Provide the (X, Y) coordinate of the cell's center where the given text is located.  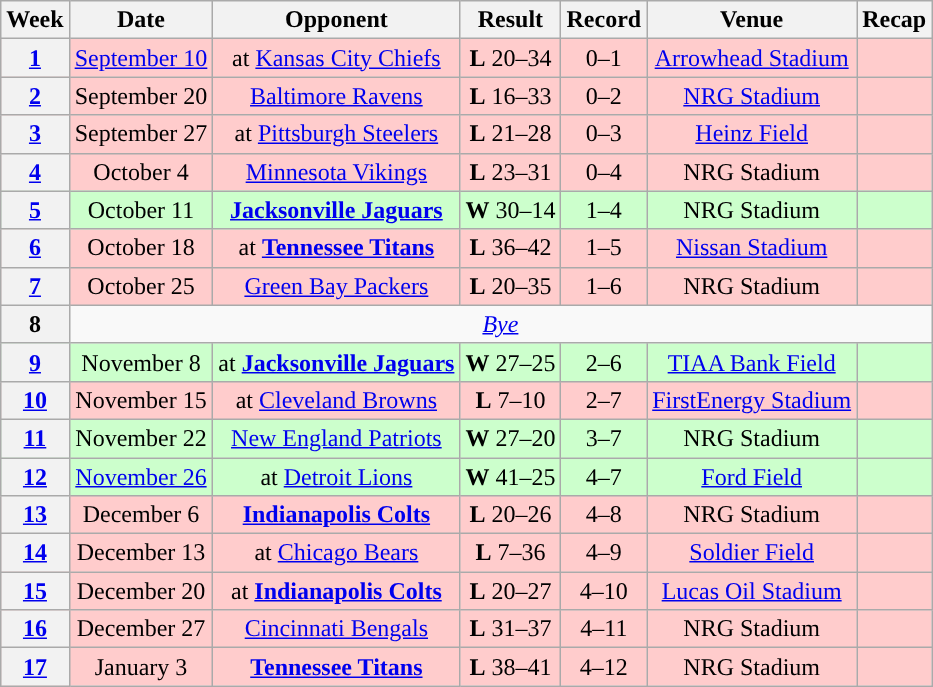
October 11 (141, 210)
Arrowhead Stadium (752, 58)
FirstEnergy Stadium (752, 400)
4–8 (604, 515)
5 (35, 210)
13 (35, 515)
12 (35, 477)
L 23–31 (510, 172)
at Cleveland Browns (336, 400)
January 3 (141, 667)
L 7–10 (510, 400)
4–10 (604, 591)
Baltimore Ravens (336, 96)
Green Bay Packers (336, 286)
October 18 (141, 248)
Indianapolis Colts (336, 515)
Venue (752, 20)
Nissan Stadium (752, 248)
at Jacksonville Jaguars (336, 362)
4 (35, 172)
4–12 (604, 667)
W 27–20 (510, 438)
0–4 (604, 172)
1–6 (604, 286)
Opponent (336, 20)
L 16–33 (510, 96)
September 20 (141, 96)
0–3 (604, 134)
October 4 (141, 172)
1–5 (604, 248)
Recap (894, 20)
Week (35, 20)
L 21–28 (510, 134)
0–2 (604, 96)
17 (35, 667)
4–9 (604, 553)
2–6 (604, 362)
3–7 (604, 438)
4–11 (604, 629)
15 (35, 591)
Tennessee Titans (336, 667)
September 27 (141, 134)
TIAA Bank Field (752, 362)
L 20–35 (510, 286)
December 20 (141, 591)
Record (604, 20)
10 (35, 400)
2 (35, 96)
L 36–42 (510, 248)
1 (35, 58)
Minnesota Vikings (336, 172)
September 10 (141, 58)
Result (510, 20)
at Pittsburgh Steelers (336, 134)
L 38–41 (510, 667)
0–1 (604, 58)
9 (35, 362)
16 (35, 629)
L 20–26 (510, 515)
Bye (500, 324)
14 (35, 553)
at Kansas City Chiefs (336, 58)
at Indianapolis Colts (336, 591)
at Chicago Bears (336, 553)
W 30–14 (510, 210)
November 22 (141, 438)
November 15 (141, 400)
December 6 (141, 515)
Jacksonville Jaguars (336, 210)
2–7 (604, 400)
November 8 (141, 362)
Ford Field (752, 477)
W 27–25 (510, 362)
December 27 (141, 629)
October 25 (141, 286)
L 20–27 (510, 591)
Heinz Field (752, 134)
4–7 (604, 477)
L 20–34 (510, 58)
November 26 (141, 477)
Soldier Field (752, 553)
8 (35, 324)
11 (35, 438)
December 13 (141, 553)
L 31–37 (510, 629)
at Tennessee Titans (336, 248)
Date (141, 20)
6 (35, 248)
Lucas Oil Stadium (752, 591)
Cincinnati Bengals (336, 629)
1–4 (604, 210)
at Detroit Lions (336, 477)
L 7–36 (510, 553)
7 (35, 286)
W 41–25 (510, 477)
New England Patriots (336, 438)
3 (35, 134)
